From the cell containing the given text, extract its center point as [x, y] coordinate. 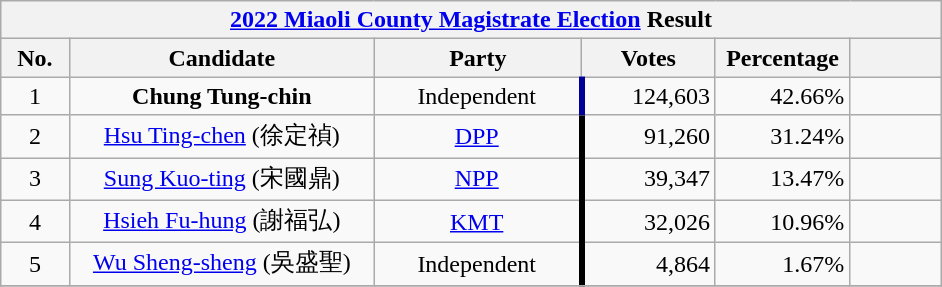
42.66% [782, 96]
13.47% [782, 180]
124,603 [648, 96]
5 [34, 264]
32,026 [648, 222]
KMT [478, 222]
1 [34, 96]
Chung Tung-chin [222, 96]
Candidate [222, 58]
Hsieh Fu-hung (謝福弘) [222, 222]
2022 Miaoli County Magistrate Election Result [470, 20]
Wu Sheng-sheng (吳盛聖) [222, 264]
31.24% [782, 136]
2 [34, 136]
10.96% [782, 222]
Percentage [782, 58]
4 [34, 222]
Votes [648, 58]
39,347 [648, 180]
Hsu Ting-chen (徐定禎) [222, 136]
3 [34, 180]
NPP [478, 180]
Sung Kuo-ting (宋國鼎) [222, 180]
4,864 [648, 264]
Party [478, 58]
DPP [478, 136]
91,260 [648, 136]
1.67% [782, 264]
No. [34, 58]
